Output the (X, Y) coordinate of the center of the cell containing the given text.  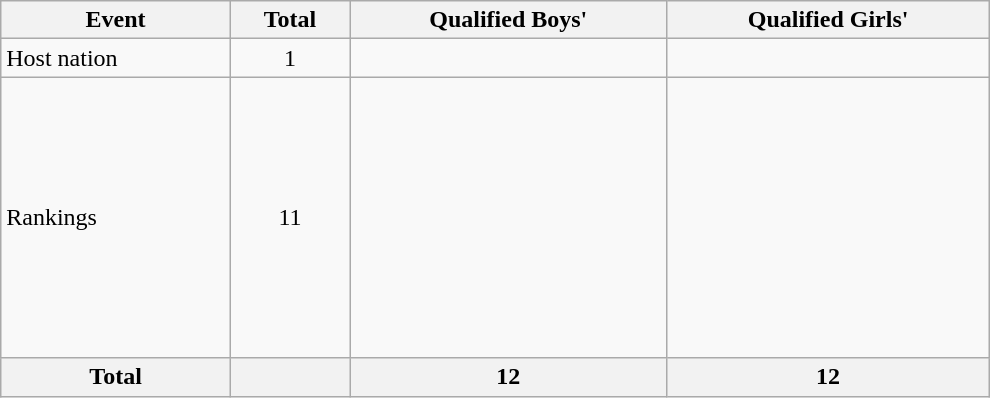
1 (290, 58)
Host nation (116, 58)
Qualified Girls' (828, 20)
Rankings (116, 218)
11 (290, 218)
Qualified Boys' (508, 20)
Event (116, 20)
